From the cell containing the given text, extract its center point as (x, y) coordinate. 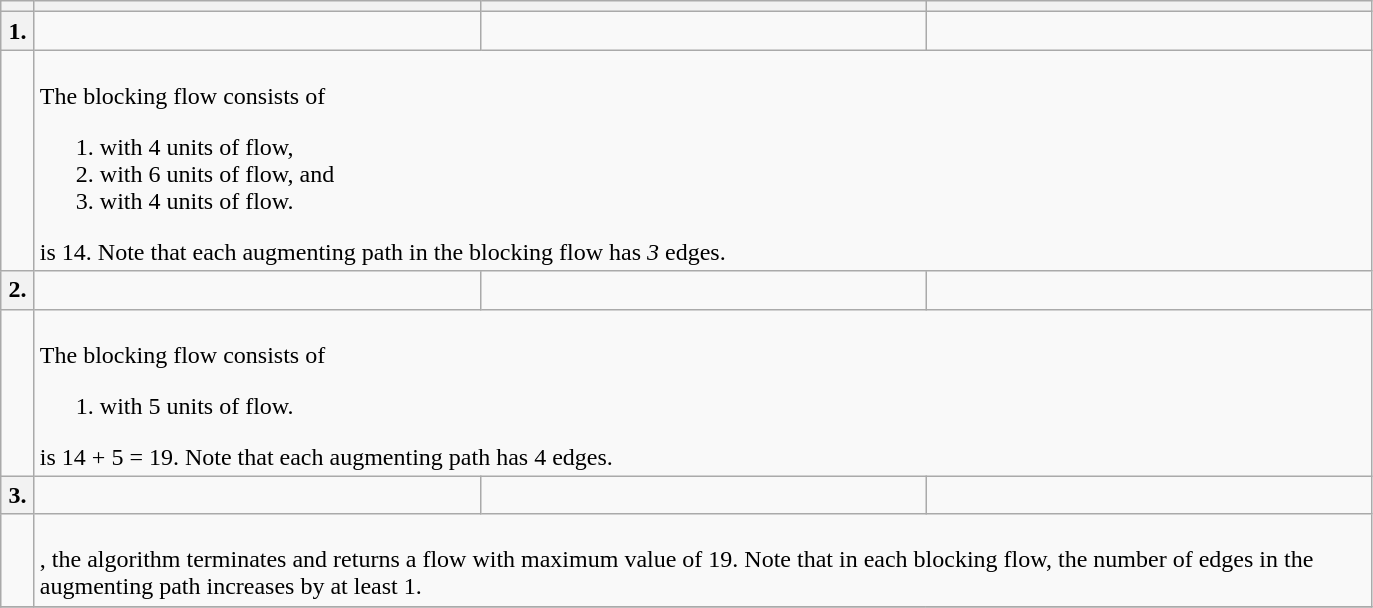
3. (18, 495)
1. (18, 31)
2. (18, 290)
The blocking flow consists of with 5 units of flow. is 14 + 5 = 19. Note that each augmenting path has 4 edges. (702, 392)
